For the text-containing cell, return its midpoint in [X, Y] coordinate format. 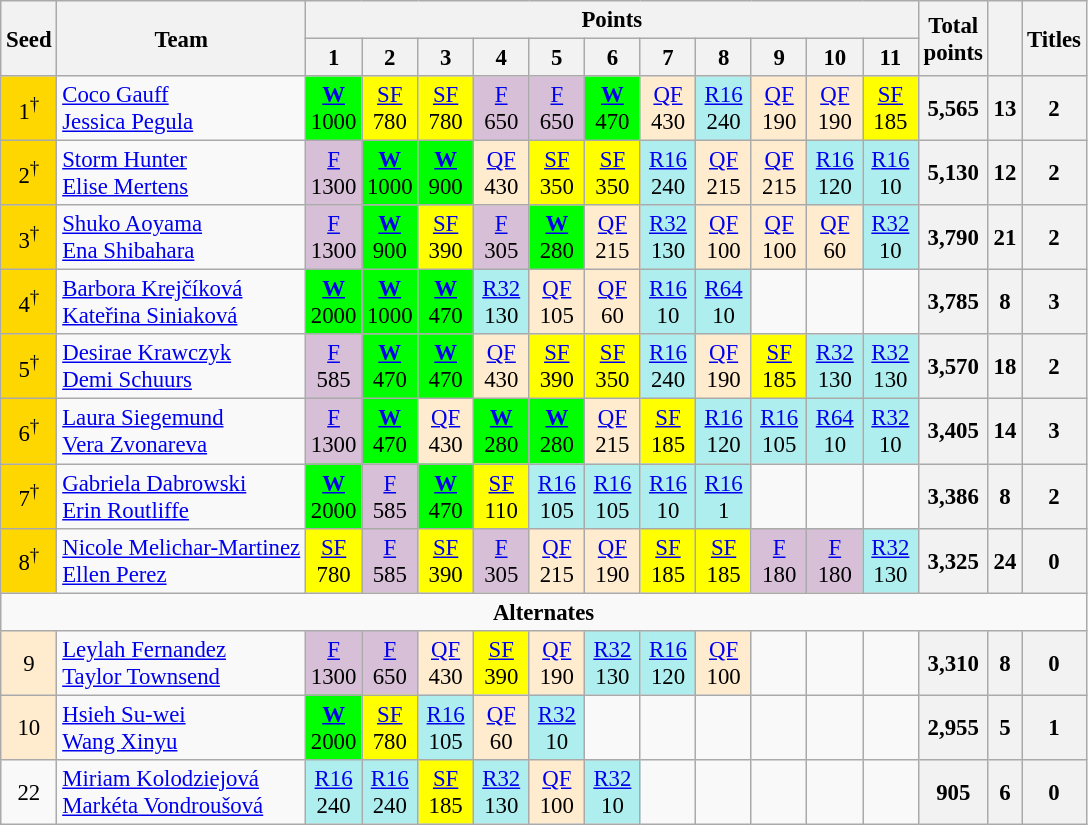
Leylah Fernandez Taylor Townsend [182, 662]
1† [29, 108]
Barbora Krejčíková Kateřina Siniaková [182, 302]
Hsieh Su-wei Wang Xinyu [182, 728]
13 [1004, 108]
3,790 [953, 238]
4† [29, 302]
3,570 [953, 366]
2,955 [953, 728]
8† [29, 560]
18 [1004, 366]
5,130 [953, 174]
12 [1004, 174]
7† [29, 496]
5,565 [953, 108]
3,310 [953, 662]
Team [182, 38]
7 [668, 58]
R161 [724, 496]
Laura Siegemund Vera Zvonareva [182, 432]
Totalpoints [953, 38]
6† [29, 432]
3,405 [953, 432]
24 [1004, 560]
Seed [29, 38]
5† [29, 366]
Alternates [544, 612]
Points [612, 20]
11 [891, 58]
SF110 [501, 496]
Nicole Melichar-Martinez Ellen Perez [182, 560]
4 [501, 58]
22 [29, 792]
Titles [1054, 38]
Coco Gauff Jessica Pegula [182, 108]
3† [29, 238]
3,325 [953, 560]
QF105 [557, 302]
3,785 [953, 302]
21 [1004, 238]
3,386 [953, 496]
Shuko Aoyama Ena Shibahara [182, 238]
Gabriela Dabrowski Erin Routliffe [182, 496]
2† [29, 174]
Desirae Krawczyk Demi Schuurs [182, 366]
905 [953, 792]
14 [1004, 432]
Storm Hunter Elise Mertens [182, 174]
Miriam Kolodziejová Markéta Vondroušová [182, 792]
